Output the [X, Y] coordinate of the center of the cell containing the given text.  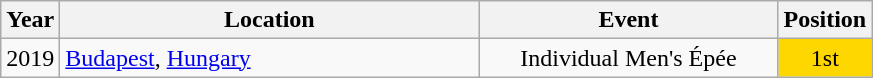
Event [628, 20]
Budapest, Hungary [270, 58]
Location [270, 20]
1st [825, 58]
Individual Men's Épée [628, 58]
Position [825, 20]
2019 [30, 58]
Year [30, 20]
